Output the (x, y) coordinate of the center of the cell containing the given text.  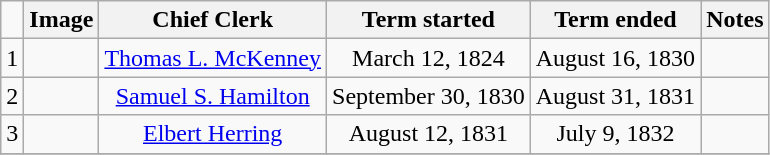
Term ended (615, 20)
Term started (429, 20)
Chief Clerk (213, 20)
September 30, 1830 (429, 96)
March 12, 1824 (429, 58)
3 (12, 134)
Elbert Herring (213, 134)
August 12, 1831 (429, 134)
July 9, 1832 (615, 134)
Image (62, 20)
2 (12, 96)
Thomas L. McKenney (213, 58)
August 31, 1831 (615, 96)
Samuel S. Hamilton (213, 96)
Notes (735, 20)
1 (12, 58)
August 16, 1830 (615, 58)
